Pinpoint the cell where the given text exists, returning its (x, y) midpoint coordinate. 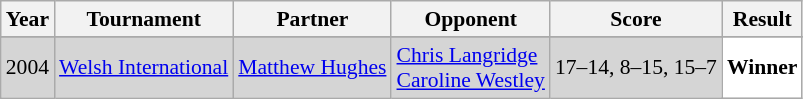
2004 (28, 68)
Year (28, 19)
Opponent (470, 19)
Welsh International (144, 68)
17–14, 8–15, 15–7 (636, 68)
Result (762, 19)
Score (636, 19)
Chris Langridge Caroline Westley (470, 68)
Winner (762, 68)
Matthew Hughes (312, 68)
Tournament (144, 19)
Partner (312, 19)
